Detect which cell encompasses the target text, then output its [x, y] center coordinate. 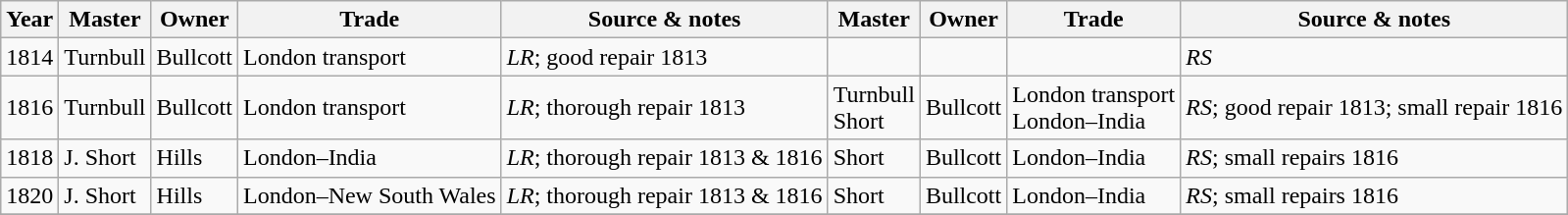
LR; good repair 1813 [665, 57]
London–New South Wales [369, 195]
1818 [29, 158]
RS; good repair 1813; small repair 1816 [1375, 108]
1814 [29, 57]
Year [29, 20]
RS [1375, 57]
London transportLondon–India [1094, 108]
TurnbullShort [874, 108]
LR; thorough repair 1813 [665, 108]
1816 [29, 108]
1820 [29, 195]
